For the text-containing cell, return its midpoint in [x, y] coordinate format. 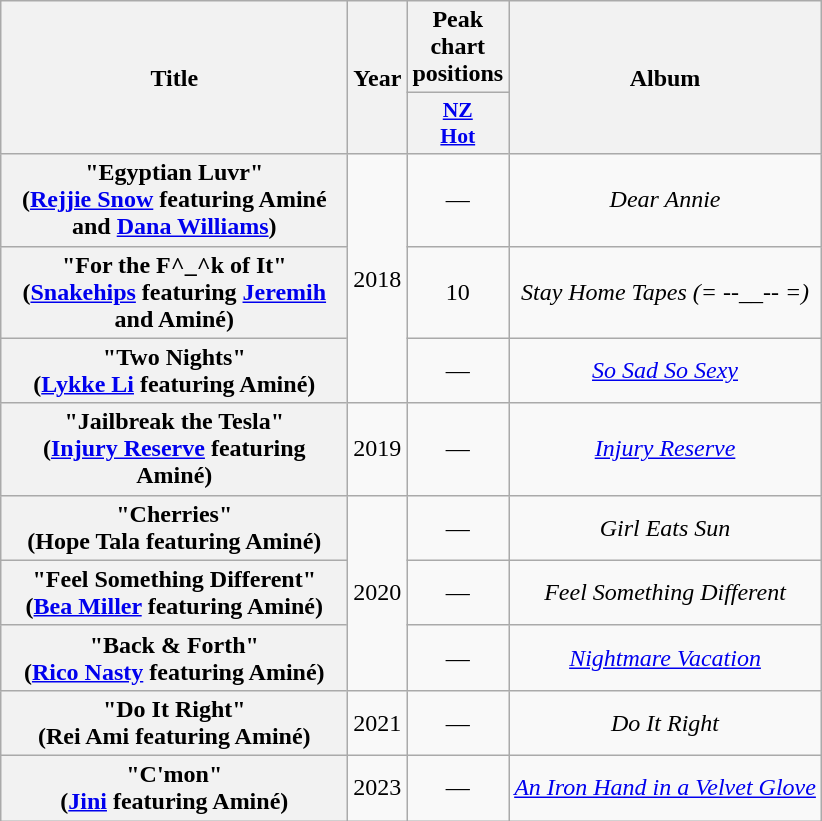
Feel Something Different [666, 592]
"Two Nights"(Lykke Li featuring Aminé) [174, 370]
NZHot [458, 124]
Peak chart positions [458, 47]
"Egyptian Luvr"(Rejjie Snow featuring Aminé and Dana Williams) [174, 200]
2018 [378, 278]
Album [666, 78]
"Cherries"(Hope Tala featuring Aminé) [174, 528]
"C'mon"(Jini featuring Aminé) [174, 788]
"Do It Right"(Rei Ami featuring Aminé) [174, 722]
Nightmare Vacation [666, 658]
2020 [378, 592]
Girl Eats Sun [666, 528]
So Sad So Sexy [666, 370]
Year [378, 78]
2021 [378, 722]
Stay Home Tapes (= --__-- =) [666, 292]
2023 [378, 788]
10 [458, 292]
2019 [378, 449]
Title [174, 78]
"Feel Something Different"(Bea Miller featuring Aminé) [174, 592]
An Iron Hand in a Velvet Glove [666, 788]
Do It Right [666, 722]
"Back & Forth"(Rico Nasty featuring Aminé) [174, 658]
Dear Annie [666, 200]
"For the F^_^k of It"(Snakehips featuring Jeremih and Aminé) [174, 292]
"Jailbreak the Tesla"(Injury Reserve featuring Aminé) [174, 449]
Injury Reserve [666, 449]
